Identify which cell holds the provided text, then report its (X, Y) central coordinate. 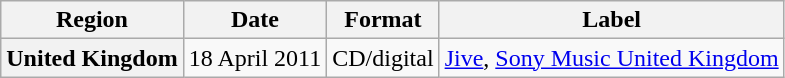
Date (255, 20)
United Kingdom (92, 58)
Format (383, 20)
18 April 2011 (255, 58)
Jive, Sony Music United Kingdom (612, 58)
CD/digital (383, 58)
Label (612, 20)
Region (92, 20)
